From the cell containing the given text, extract its center point as (X, Y) coordinate. 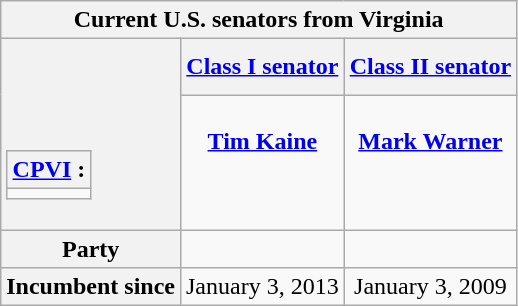
Incumbent since (91, 287)
Tim Kaine (262, 162)
Mark Warner (430, 162)
January 3, 2009 (430, 287)
Class I senator (262, 67)
Class II senator (430, 67)
Party (91, 249)
January 3, 2013 (262, 287)
Current U.S. senators from Virginia (259, 20)
